Provide the [X, Y] coordinate of the cell's center where the given text is located.  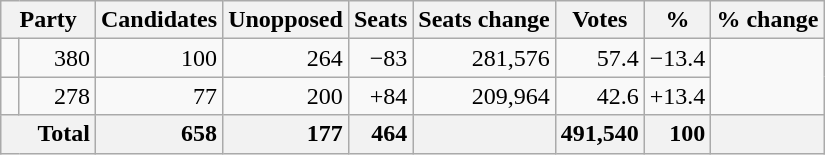
264 [286, 58]
Votes [600, 20]
Party [48, 20]
−83 [380, 58]
42.6 [600, 96]
278 [58, 96]
491,540 [600, 134]
464 [380, 134]
+84 [380, 96]
177 [286, 134]
658 [160, 134]
77 [160, 96]
57.4 [600, 58]
% change [768, 20]
Seats change [484, 20]
+13.4 [678, 96]
200 [286, 96]
Seats [380, 20]
Unopposed [286, 20]
% [678, 20]
209,964 [484, 96]
−13.4 [678, 58]
380 [58, 58]
281,576 [484, 58]
Candidates [160, 20]
Total [48, 134]
